Capture the cell that displays the provided text and extract its [x, y] central coordinate. 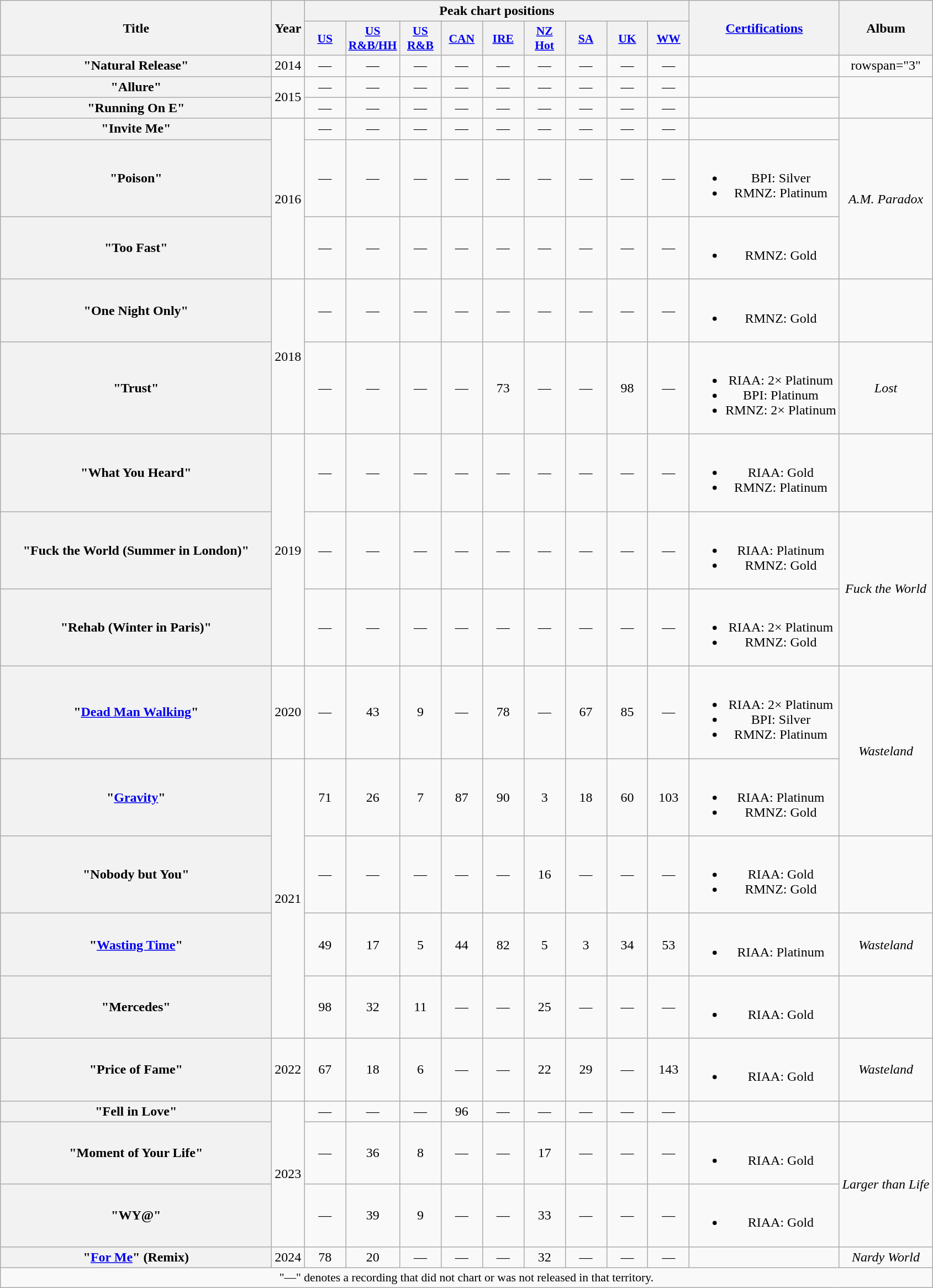
2021 [288, 898]
43 [373, 713]
Nardy World [886, 1257]
"For Me" (Remix) [136, 1257]
"Gravity" [136, 797]
Year [288, 28]
RIAA: Platinum [765, 945]
"Poison" [136, 178]
Certifications [765, 28]
2014 [288, 66]
"Too Fast" [136, 248]
"Invite Me" [136, 129]
Peak chart positions [497, 11]
71 [325, 797]
36 [373, 1153]
CAN [462, 39]
"Wasting Time" [136, 945]
73 [503, 388]
USR&B/HH [373, 39]
rowspan="3" [886, 66]
26 [373, 797]
20 [373, 1257]
RIAA: GoldRMNZ: Platinum [765, 472]
"Allure" [136, 87]
"Dead Man Walking" [136, 713]
2023 [288, 1174]
2024 [288, 1257]
22 [545, 1070]
"One Night Only" [136, 311]
NZ Hot [545, 39]
90 [503, 797]
US [325, 39]
BPI: SilverRMNZ: Platinum [765, 178]
2022 [288, 1070]
39 [373, 1216]
2016 [288, 199]
"WY@" [136, 1216]
53 [668, 945]
49 [325, 945]
60 [628, 797]
82 [503, 945]
IRE [503, 39]
85 [628, 713]
"Nobody but You" [136, 875]
11 [420, 1007]
WW [668, 39]
2020 [288, 713]
7 [420, 797]
UK [628, 39]
103 [668, 797]
34 [628, 945]
"Price of Fame" [136, 1070]
A.M. Paradox [886, 199]
2018 [288, 356]
29 [586, 1070]
44 [462, 945]
Lost [886, 388]
RIAA: 2× PlatinumRMNZ: Gold [765, 628]
"Moment of Your Life" [136, 1153]
33 [545, 1216]
"Mercedes" [136, 1007]
"What You Heard" [136, 472]
"Rehab (Winter in Paris)" [136, 628]
16 [545, 875]
2019 [288, 550]
SA [586, 39]
RIAA: 2× PlatinumBPI: PlatinumRMNZ: 2× Platinum [765, 388]
96 [462, 1111]
25 [545, 1007]
"—" denotes a recording that did not chart or was not released in that territory. [466, 1278]
"Natural Release" [136, 66]
Fuck the World [886, 589]
87 [462, 797]
USR&B [420, 39]
RIAA: GoldRMNZ: Gold [765, 875]
"Trust" [136, 388]
RIAA: 2× PlatinumBPI: SilverRMNZ: Platinum [765, 713]
"Running On E" [136, 108]
"Fell in Love" [136, 1111]
Larger than Life [886, 1184]
Title [136, 28]
"Fuck the World (Summer in London)" [136, 550]
2015 [288, 97]
143 [668, 1070]
8 [420, 1153]
6 [420, 1070]
Album [886, 28]
